Scan for the cell matching the given text and deliver its [x, y] coordinate at center. 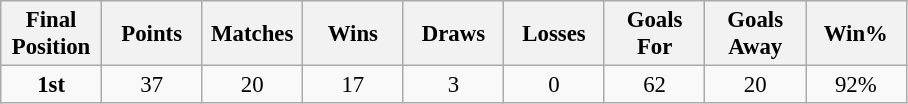
Draws [454, 34]
1st [52, 85]
62 [654, 85]
Goals For [654, 34]
37 [152, 85]
Final Position [52, 34]
Wins [354, 34]
3 [454, 85]
17 [354, 85]
Points [152, 34]
0 [554, 85]
92% [856, 85]
Win% [856, 34]
Losses [554, 34]
Goals Away [756, 34]
Matches [252, 34]
